Extract the (X, Y) coordinate from the center of the cell holding the provided text.  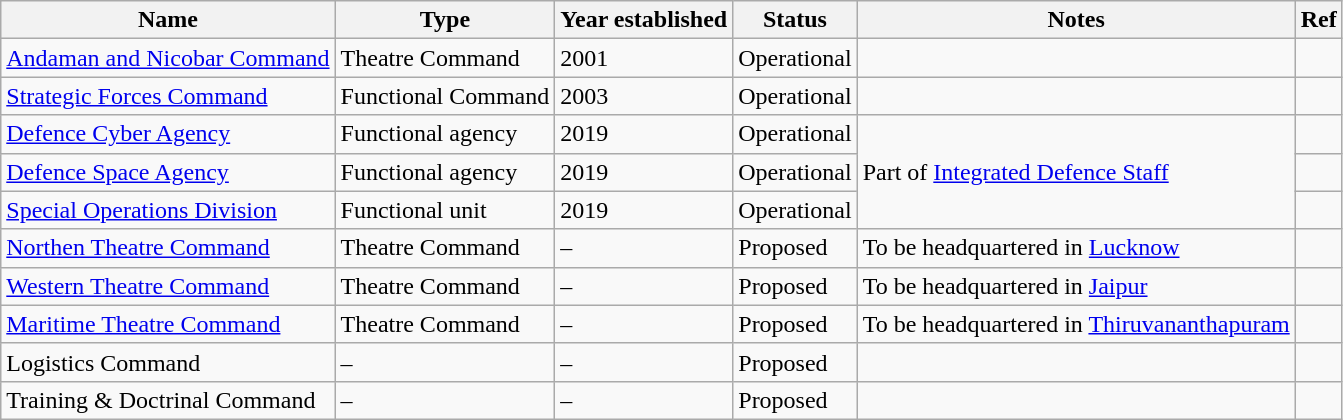
Defence Space Agency (168, 172)
Status (795, 20)
To be headquartered in Jaipur (1076, 286)
Northen Theatre Command (168, 248)
Name (168, 20)
Training & Doctrinal Command (168, 400)
Notes (1076, 20)
Defence Cyber Agency (168, 134)
Part of Integrated Defence Staff (1076, 172)
Year established (644, 20)
Ref (1318, 20)
Strategic Forces Command (168, 96)
To be headquartered in Thiruvananthapuram (1076, 324)
Type (445, 20)
To be headquartered in Lucknow (1076, 248)
2001 (644, 58)
Special Operations Division (168, 210)
Functional unit (445, 210)
2003 (644, 96)
Functional Command (445, 96)
Maritime Theatre Command (168, 324)
Logistics Command (168, 362)
Andaman and Nicobar Command (168, 58)
Western Theatre Command (168, 286)
